Find where the given text appears and provide that cell's center as (x, y) coordinate. 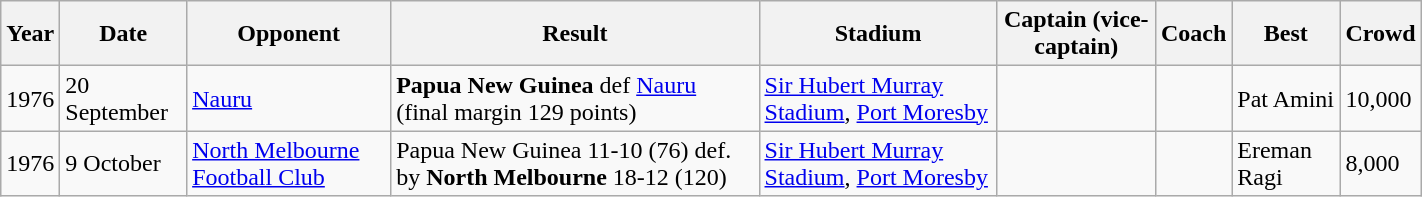
Papua New Guinea def Nauru (final margin 129 points) (575, 98)
Stadium (878, 34)
Nauru (289, 98)
Papua New Guinea 11-10 (76) def. by North Melbourne 18-12 (120) (575, 164)
9 October (124, 164)
8,000 (1380, 164)
Year (30, 34)
Opponent (289, 34)
Coach (1193, 34)
North Melbourne Football Club (289, 164)
Ereman Ragi (1286, 164)
Crowd (1380, 34)
Captain (vice-captain) (1076, 34)
10,000 (1380, 98)
Pat Amini (1286, 98)
Date (124, 34)
Best (1286, 34)
20 September (124, 98)
Result (575, 34)
